Provide the [X, Y] coordinate of the cell's center where the given text is located.  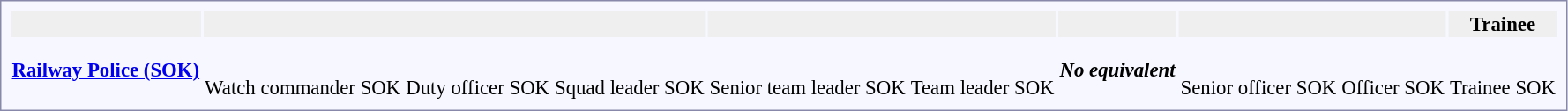
Senior officer SOK [1258, 87]
Trainee [1503, 24]
Watch commander SOK [303, 87]
Railway Police (SOK) [106, 70]
Squad leader SOK [630, 87]
No equivalent [1117, 70]
Officer SOK [1393, 87]
Trainee SOK [1503, 87]
Team leader SOK [982, 87]
Senior team leader SOK [808, 87]
Duty officer SOK [478, 87]
